Determine the [x, y] coordinate at the center of the cell enclosing the given text.  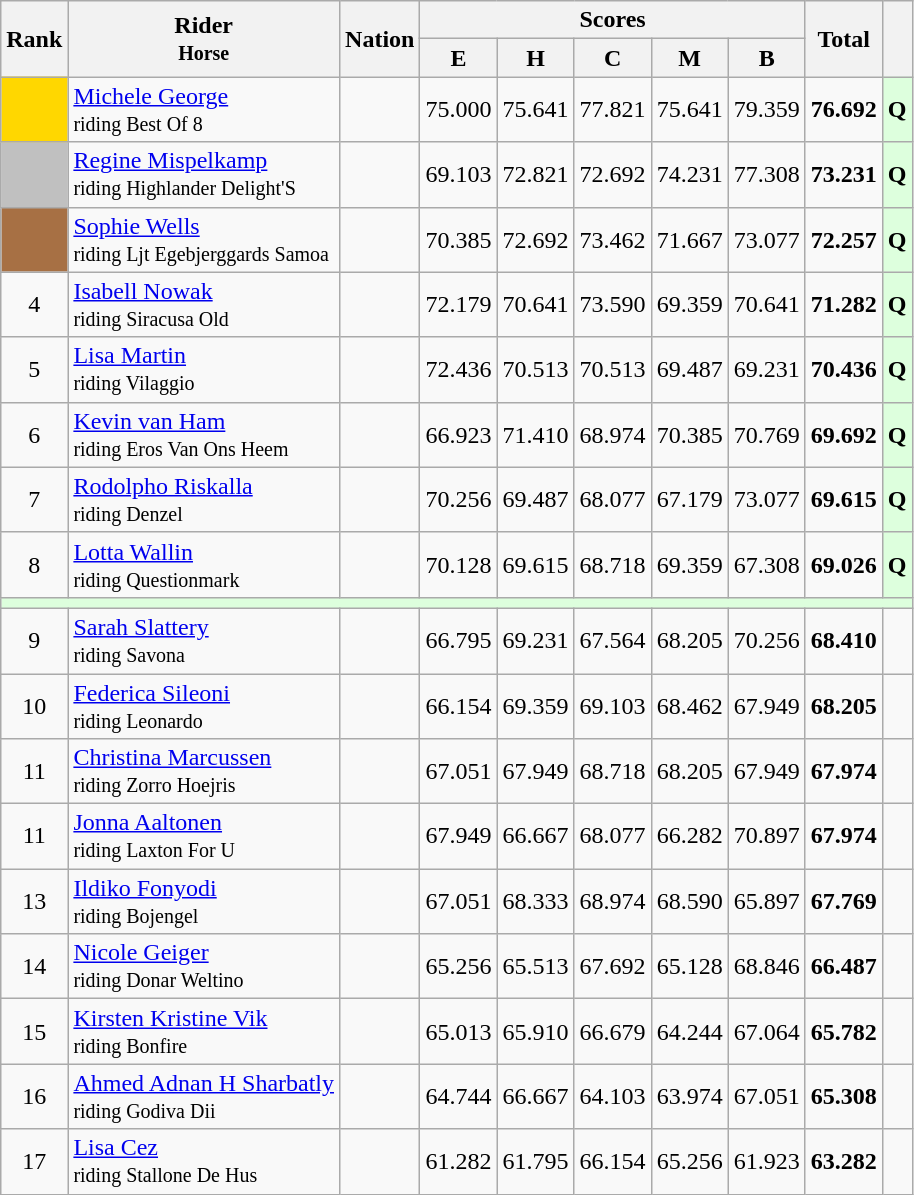
7 [34, 500]
73.590 [612, 304]
65.013 [458, 1032]
67.308 [766, 564]
Sarah Slattery riding Savona [204, 640]
Rank [34, 39]
65.897 [766, 902]
Kevin van Ham riding Eros Van Ons Heem [204, 434]
75.000 [458, 110]
Lisa Martin riding Vilaggio [204, 370]
Nation [380, 39]
4 [34, 304]
Lisa Cez riding Stallone De Hus [204, 1162]
16 [34, 1096]
73.462 [612, 240]
61.923 [766, 1162]
5 [34, 370]
68.590 [690, 902]
6 [34, 434]
72.179 [458, 304]
67.179 [690, 500]
Regine Mispelkamp riding Highlander Delight'S [204, 174]
67.692 [612, 966]
63.282 [844, 1162]
70.436 [844, 370]
66.487 [844, 966]
Kirsten Kristine Vik riding Bonfire [204, 1032]
73.231 [844, 174]
Rider Horse [204, 39]
Federica Sileoni riding Leonardo [204, 706]
72.821 [536, 174]
61.282 [458, 1162]
9 [34, 640]
Total [844, 39]
M [690, 58]
14 [34, 966]
71.410 [536, 434]
65.128 [690, 966]
70.128 [458, 564]
Jonna Aaltonen riding Laxton For U [204, 836]
Scores [612, 20]
17 [34, 1162]
10 [34, 706]
67.769 [844, 902]
Christina Marcussen riding Zorro Hoejris [204, 772]
64.244 [690, 1032]
Sophie Wells riding Ljt Egebjerggards Samoa [204, 240]
B [766, 58]
72.257 [844, 240]
Ildiko Fonyodi riding Bojengel [204, 902]
68.846 [766, 966]
65.910 [536, 1032]
72.436 [458, 370]
E [458, 58]
74.231 [690, 174]
65.308 [844, 1096]
68.410 [844, 640]
63.974 [690, 1096]
Ahmed Adnan H Sharbatly riding Godiva Dii [204, 1096]
70.897 [766, 836]
Michele George riding Best Of 8 [204, 110]
66.795 [458, 640]
64.744 [458, 1096]
71.282 [844, 304]
69.692 [844, 434]
Lotta Wallin riding Questionmark [204, 564]
70.769 [766, 434]
Rodolpho Riskalla riding Denzel [204, 500]
69.026 [844, 564]
76.692 [844, 110]
Nicole Geiger riding Donar Weltino [204, 966]
66.923 [458, 434]
66.282 [690, 836]
68.333 [536, 902]
61.795 [536, 1162]
H [536, 58]
67.564 [612, 640]
71.667 [690, 240]
15 [34, 1032]
77.308 [766, 174]
65.782 [844, 1032]
66.679 [612, 1032]
68.462 [690, 706]
65.513 [536, 966]
C [612, 58]
77.821 [612, 110]
13 [34, 902]
64.103 [612, 1096]
Isabell Nowak riding Siracusa Old [204, 304]
67.064 [766, 1032]
8 [34, 564]
79.359 [766, 110]
